For the text-containing cell, return its midpoint in [x, y] coordinate format. 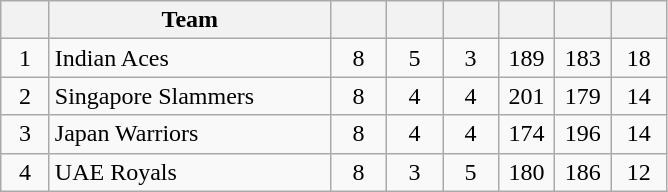
180 [527, 172]
189 [527, 58]
Team [190, 20]
Singapore Slammers [190, 96]
196 [583, 134]
12 [639, 172]
Japan Warriors [190, 134]
1 [26, 58]
183 [583, 58]
179 [583, 96]
Indian Aces [190, 58]
201 [527, 96]
2 [26, 96]
UAE Royals [190, 172]
174 [527, 134]
186 [583, 172]
18 [639, 58]
